Output the (x, y) coordinate of the center of the cell containing the given text.  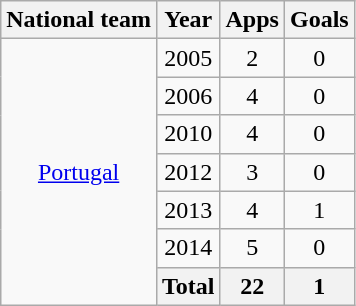
National team (79, 20)
2006 (188, 96)
Portugal (79, 172)
5 (252, 248)
Year (188, 20)
Apps (252, 20)
3 (252, 172)
22 (252, 286)
Goals (319, 20)
2014 (188, 248)
2013 (188, 210)
2 (252, 58)
2005 (188, 58)
2010 (188, 134)
2012 (188, 172)
Total (188, 286)
